Find where the given text appears and provide that cell's center as (x, y) coordinate. 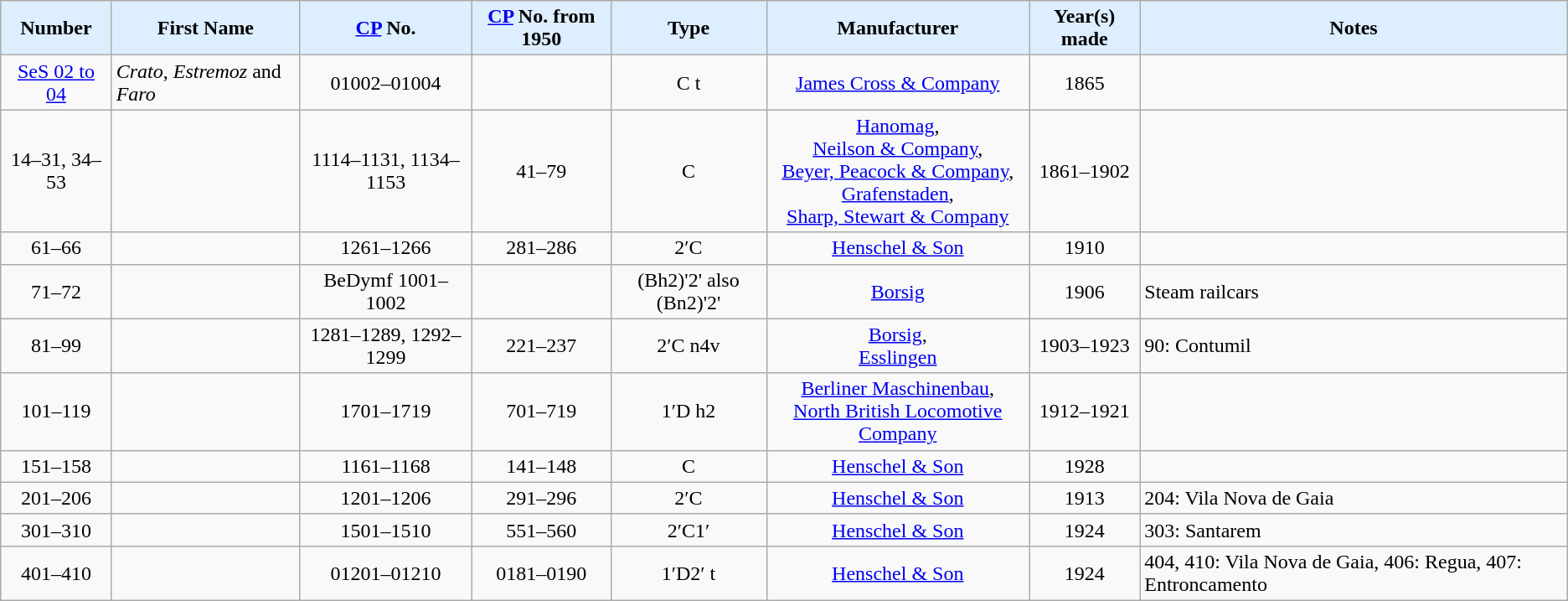
1910 (1085, 248)
1′D h2 (689, 412)
41–79 (541, 171)
Borsig,Esslingen (898, 345)
Hanomag,Neilson & Company,Beyer, Peacock & Company,Grafenstaden,Sharp, Stewart & Company (898, 171)
Berliner Maschinenbau,North British Locomotive Company (898, 412)
01201–01210 (386, 573)
701–719 (541, 412)
61–66 (56, 248)
1281–1289, 1292–1299 (386, 345)
1913 (1085, 498)
1928 (1085, 466)
303: Santarem (1354, 530)
Crato, Estremoz and Faro (205, 82)
201–206 (56, 498)
90: Contumil (1354, 345)
1501–1510 (386, 530)
Notes (1354, 28)
CP No. (386, 28)
1906 (1085, 292)
Number (56, 28)
Manufacturer (898, 28)
551–560 (541, 530)
14–31, 34–53 (56, 171)
221–237 (541, 345)
(Bh2)'2' also (Bn2)'2' (689, 292)
2′C1′ (689, 530)
1861–1902 (1085, 171)
291–296 (541, 498)
Steam railcars (1354, 292)
101–119 (56, 412)
1161–1168 (386, 466)
1′D2′ t (689, 573)
2′C n4v (689, 345)
C t (689, 82)
151–158 (56, 466)
1865 (1085, 82)
CP No. from 1950 (541, 28)
BeDymf 1001–1002 (386, 292)
01002–01004 (386, 82)
1261–1266 (386, 248)
1201–1206 (386, 498)
1114–1131, 1134–1153 (386, 171)
James Cross & Company (898, 82)
Year(s) made (1085, 28)
1903–1923 (1085, 345)
1912–1921 (1085, 412)
301–310 (56, 530)
141–148 (541, 466)
404, 410: Vila Nova de Gaia, 406: Regua, 407: Entroncamento (1354, 573)
204: Vila Nova de Gaia (1354, 498)
First Name (205, 28)
0181–0190 (541, 573)
Borsig (898, 292)
81–99 (56, 345)
401–410 (56, 573)
Type (689, 28)
1701–1719 (386, 412)
281–286 (541, 248)
SeS 02 to 04 (56, 82)
71–72 (56, 292)
